Provide the [x, y] coordinate of the cell's center where the given text is located.  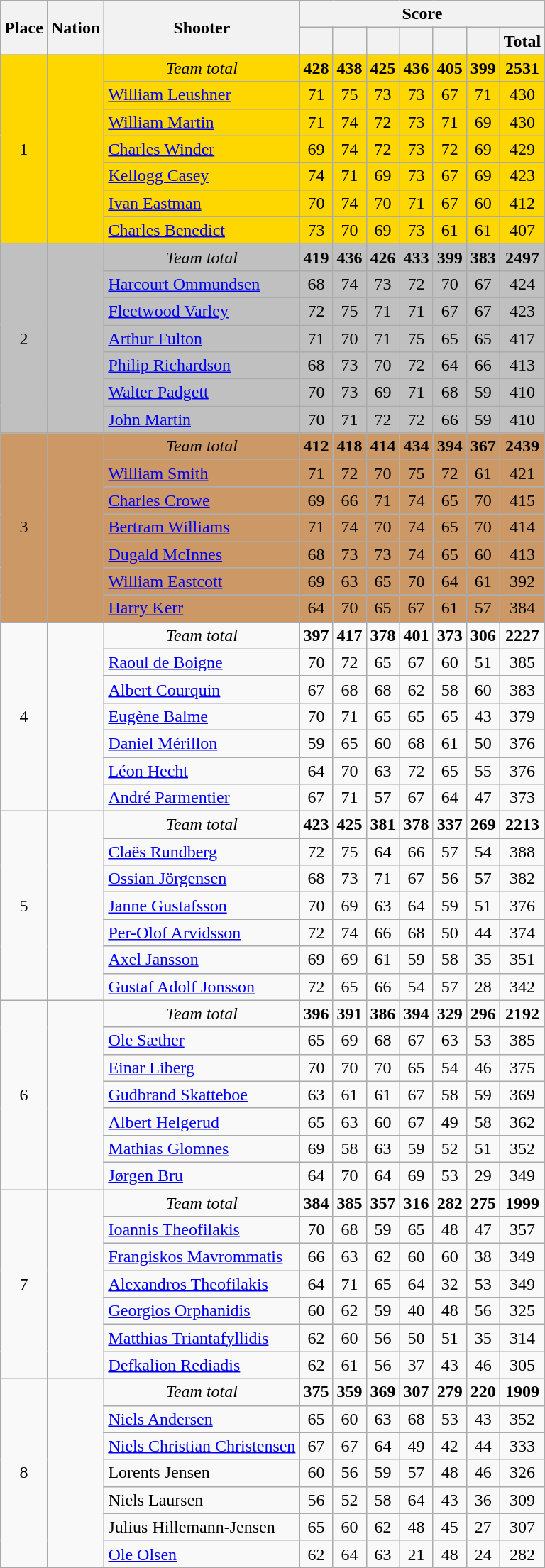
Score [422, 14]
2 [24, 338]
Dugald McInnes [202, 554]
433 [416, 257]
Per-Olof Arvidsson [202, 933]
333 [522, 1446]
401 [416, 635]
392 [522, 581]
316 [416, 1203]
421 [522, 473]
John Martin [202, 420]
Arthur Fulton [202, 339]
Julius Hillemann-Jensen [202, 1527]
Philip Richardson [202, 366]
32 [450, 1284]
269 [483, 825]
342 [522, 987]
Total [522, 41]
36 [483, 1500]
Albert Helgerud [202, 1122]
415 [522, 500]
309 [522, 1500]
382 [522, 879]
Nation [75, 28]
Georgios Orphanidis [202, 1311]
359 [349, 1392]
2439 [522, 446]
220 [483, 1392]
362 [522, 1122]
305 [522, 1365]
6 [24, 1095]
Harry Kerr [202, 608]
André Parmentier [202, 798]
Eugène Balme [202, 716]
Raoul de Boigne [202, 662]
7 [24, 1284]
William Smith [202, 473]
Walter Padgett [202, 393]
Ivan Eastman [202, 203]
Charles Benedict [202, 230]
306 [483, 635]
Léon Hecht [202, 770]
Lorents Jensen [202, 1473]
Gustaf Adolf Jonsson [202, 987]
37 [416, 1365]
424 [522, 284]
1 [24, 149]
55 [483, 770]
391 [349, 1014]
8 [24, 1473]
Charles Winder [202, 149]
396 [316, 1014]
428 [316, 68]
40 [416, 1311]
296 [483, 1014]
1999 [522, 1203]
Claës Rundberg [202, 852]
Frangiskos Mavrommatis [202, 1257]
Place [24, 28]
314 [522, 1338]
326 [522, 1473]
Kellogg Casey [202, 176]
2192 [522, 1014]
24 [483, 1554]
1909 [522, 1392]
4 [24, 716]
Gudbrand Skatteboe [202, 1095]
Harcourt Ommundsen [202, 284]
434 [416, 446]
Fleetwood Varley [202, 311]
275 [483, 1203]
419 [316, 257]
42 [450, 1446]
438 [349, 68]
429 [522, 149]
337 [450, 825]
27 [483, 1527]
Albert Courquin [202, 689]
William Leushner [202, 95]
2227 [522, 635]
426 [383, 257]
28 [483, 987]
279 [450, 1392]
Janne Gustafsson [202, 906]
386 [383, 1014]
Niels Christian Christensen [202, 1446]
45 [450, 1527]
374 [522, 933]
Ole Sæther [202, 1041]
3 [24, 527]
Ole Olsen [202, 1554]
405 [450, 68]
Charles Crowe [202, 500]
325 [522, 1311]
379 [522, 716]
William Eastcott [202, 581]
Alexandros Theofilakis [202, 1284]
2213 [522, 825]
2497 [522, 257]
Jørgen Bru [202, 1175]
Axel Jansson [202, 960]
351 [522, 960]
Niels Andersen [202, 1419]
29 [483, 1175]
Ossian Jörgensen [202, 879]
Niels Laursen [202, 1500]
5 [24, 906]
Ioannis Theofilakis [202, 1230]
Bertram Williams [202, 527]
Mathias Glomnes [202, 1148]
Einar Liberg [202, 1068]
329 [450, 1014]
38 [483, 1257]
21 [416, 1554]
418 [349, 446]
William Martin [202, 122]
Defkalion Rediadis [202, 1365]
Shooter [202, 28]
381 [383, 825]
367 [483, 446]
2531 [522, 68]
Daniel Mérillon [202, 743]
388 [522, 852]
Matthias Triantafyllidis [202, 1338]
397 [316, 635]
407 [522, 230]
